Return (x, y) of the center of cell containing provided text 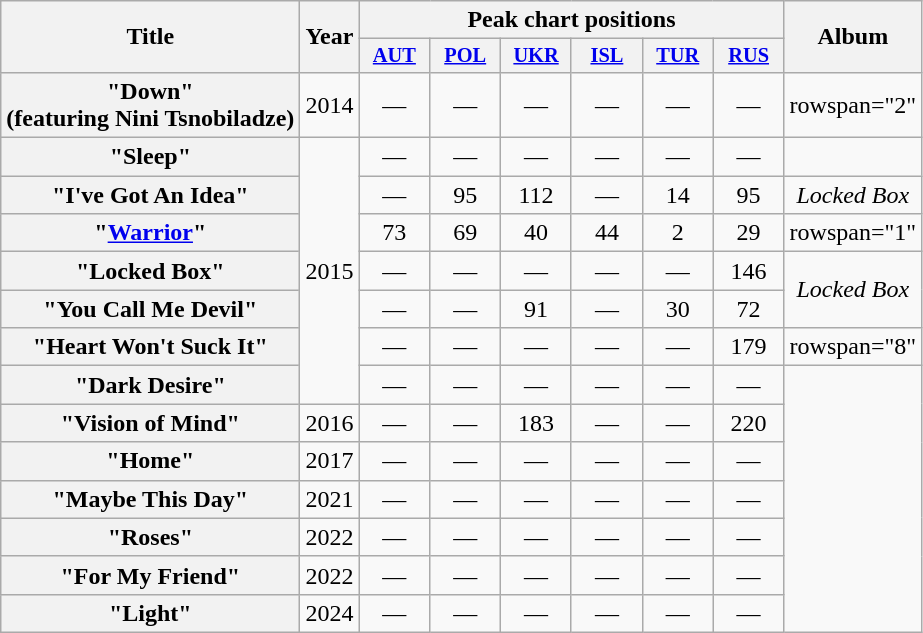
91 (536, 309)
183 (536, 423)
146 (748, 271)
"Roses" (150, 537)
"Down"(featuring Nini Tsnobiladze) (150, 104)
TUR (678, 56)
rowspan="2" (853, 104)
2024 (330, 613)
"Home" (150, 461)
112 (536, 195)
"Locked Box" (150, 271)
44 (606, 233)
72 (748, 309)
"I've Got An Idea" (150, 195)
rowspan="1" (853, 233)
"Maybe This Day" (150, 499)
2017 (330, 461)
Album (853, 37)
"For My Friend" (150, 575)
"Light" (150, 613)
UKR (536, 56)
AUT (394, 56)
"Sleep" (150, 157)
rowspan="8" (853, 347)
"Warrior" (150, 233)
40 (536, 233)
2021 (330, 499)
179 (748, 347)
2 (678, 233)
Year (330, 37)
Title (150, 37)
30 (678, 309)
Peak chart positions (572, 20)
"Vision of Mind" (150, 423)
"Dark Desire" (150, 385)
73 (394, 233)
POL (466, 56)
29 (748, 233)
69 (466, 233)
2015 (330, 271)
14 (678, 195)
2016 (330, 423)
2014 (330, 104)
RUS (748, 56)
"You Call Me Devil" (150, 309)
ISL (606, 56)
"Heart Won't Suck It" (150, 347)
220 (748, 423)
